Determine the (X, Y) coordinate at the center of the cell enclosing the given text.  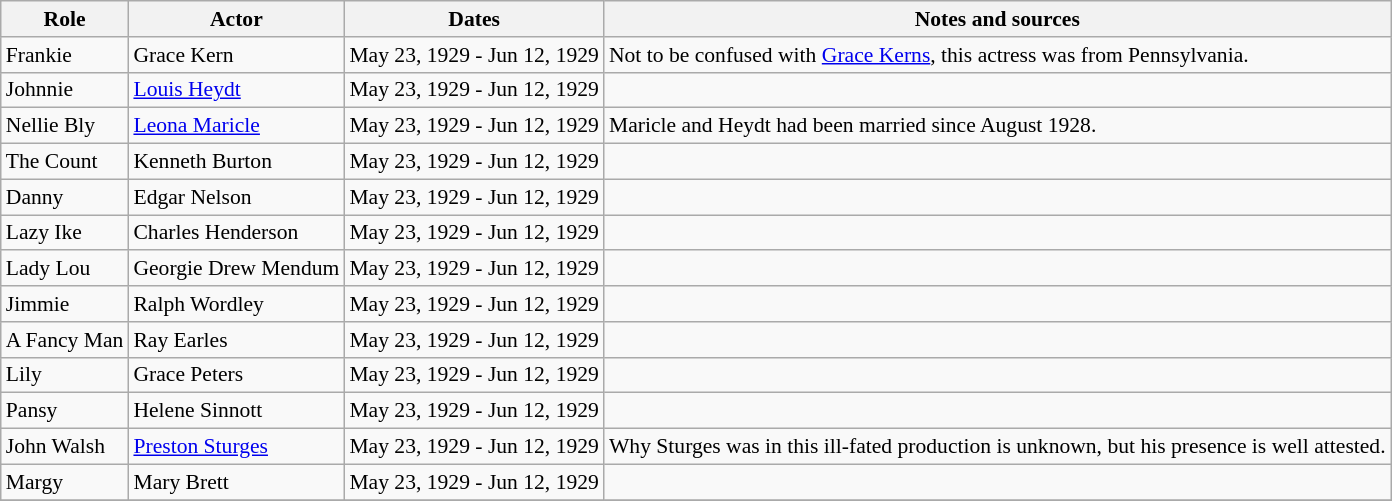
Georgie Drew Mendum (236, 269)
Frankie (65, 55)
Notes and sources (998, 19)
Mary Brett (236, 482)
Maricle and Heydt had been married since August 1928. (998, 126)
Ray Earles (236, 340)
The Count (65, 162)
Pansy (65, 411)
Why Sturges was in this ill-fated production is unknown, but his presence is well attested. (998, 447)
Nellie Bly (65, 126)
Danny (65, 197)
Leona Maricle (236, 126)
Kenneth Burton (236, 162)
Lady Lou (65, 269)
Not to be confused with Grace Kerns, this actress was from Pennsylvania. (998, 55)
Jimmie (65, 304)
John Walsh (65, 447)
Lily (65, 375)
Role (65, 19)
Lazy Ike (65, 233)
A Fancy Man (65, 340)
Preston Sturges (236, 447)
Ralph Wordley (236, 304)
Margy (65, 482)
Helene Sinnott (236, 411)
Dates (474, 19)
Charles Henderson (236, 233)
Louis Heydt (236, 90)
Grace Peters (236, 375)
Johnnie (65, 90)
Actor (236, 19)
Grace Kern (236, 55)
Edgar Nelson (236, 197)
